Pinpoint the cell where the given text exists, returning its (x, y) midpoint coordinate. 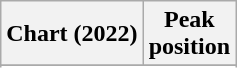
Peakposition (189, 34)
Chart (2022) (72, 34)
